Extract the [x, y] coordinate from the center of the cell holding the provided text.  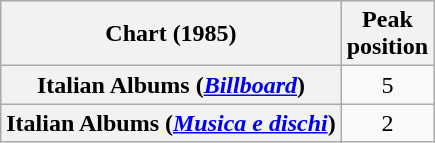
Chart (1985) [171, 34]
Italian Albums (Billboard) [171, 85]
2 [387, 123]
Peakposition [387, 34]
5 [387, 85]
Italian Albums (Musica e dischi) [171, 123]
